Return (X, Y) of the center of cell containing provided text 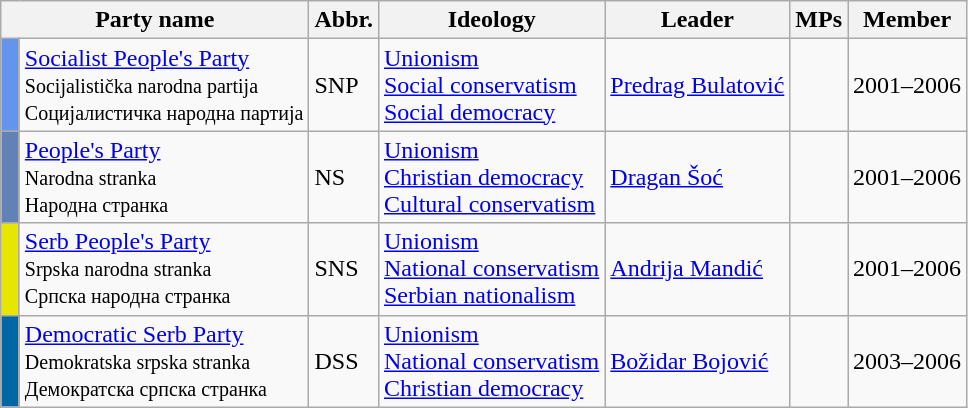
Serb People's PartySrpska narodna strankaСрпска народна странка (164, 269)
DSS (344, 361)
UnionismNational conservatismSerbian nationalism (491, 269)
Dragan Šoć (698, 177)
Andrija Mandić (698, 269)
SNS (344, 269)
UnionismSocial conservatismSocial democracy (491, 85)
SNP (344, 85)
MPs (819, 20)
Božidar Bojović (698, 361)
2003–2006 (908, 361)
Predrag Bulatović (698, 85)
Socialist People's PartySocijalistička narodna partijaСоцијалистичка народна партија (164, 85)
NS (344, 177)
Member (908, 20)
Ideology (491, 20)
UnionismNational conservatismChristian democracy (491, 361)
Party name (155, 20)
Abbr. (344, 20)
UnionismChristian democracyCultural conservatism (491, 177)
Leader (698, 20)
Democratic Serb PartyDemokratska srpska strankaДемократска српска странка (164, 361)
People's PartyNarodna strankaНародна странка (164, 177)
